Detect which cell encompasses the target text, then output its (X, Y) center coordinate. 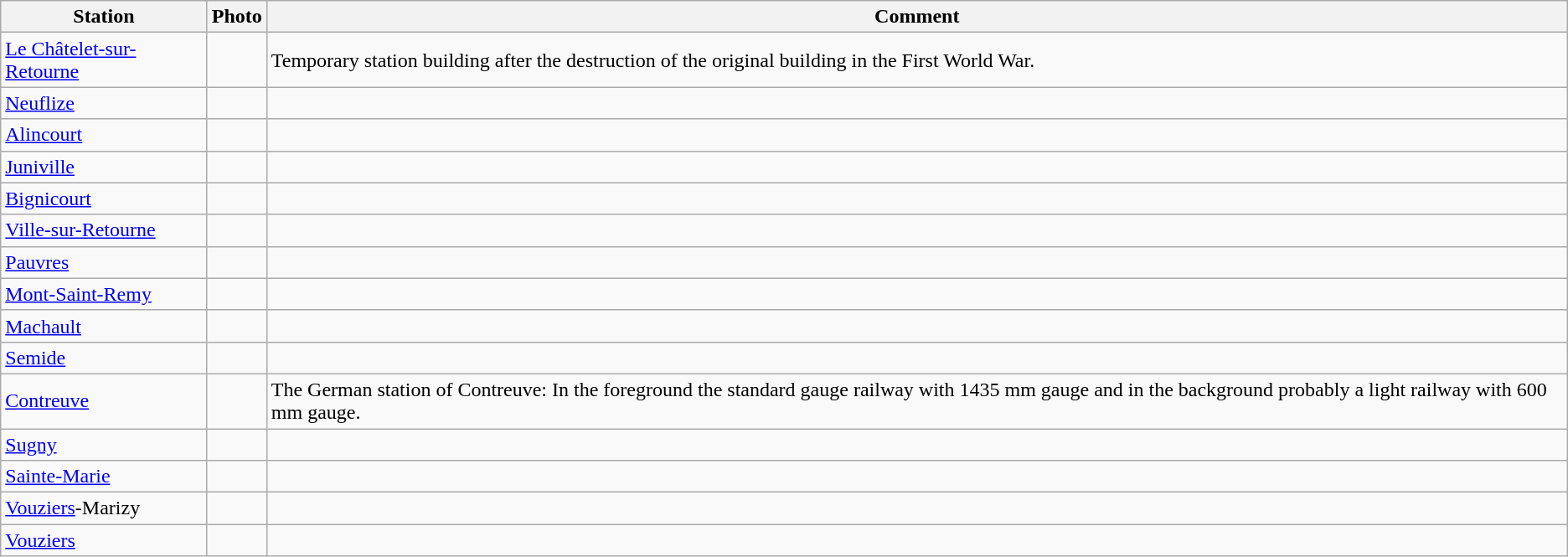
Mont-Saint-Remy (104, 294)
Neuflize (104, 103)
Semide (104, 358)
Station (104, 17)
Bignicourt (104, 199)
Temporary station building after the destruction of the original building in the First World War. (916, 60)
Machault (104, 326)
Contreuve (104, 400)
Photo (236, 17)
Sainte-Marie (104, 477)
Juniville (104, 167)
Ville-sur-Retourne (104, 230)
Alincourt (104, 135)
Vouziers-Marizy (104, 508)
Comment (916, 17)
Sugny (104, 445)
Le Châtelet-sur-Retourne (104, 60)
Pauvres (104, 262)
Vouziers (104, 540)
